Return (X, Y) of the center of cell containing provided text 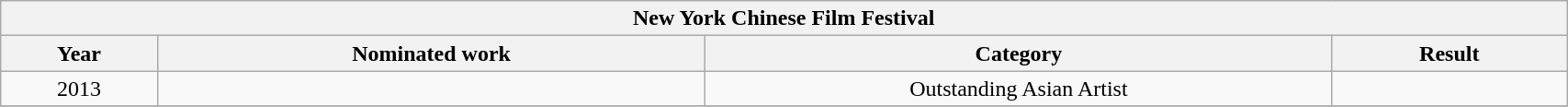
Nominated work (432, 53)
Year (79, 53)
2013 (79, 89)
Outstanding Asian Artist (1019, 89)
New York Chinese Film Festival (784, 18)
Result (1450, 53)
Category (1019, 53)
